Detect which cell encompasses the target text, then output its [X, Y] center coordinate. 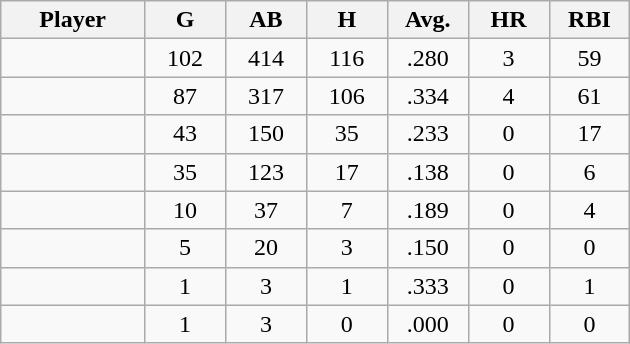
37 [266, 210]
.280 [428, 58]
AB [266, 20]
.334 [428, 96]
.333 [428, 286]
7 [346, 210]
Avg. [428, 20]
61 [590, 96]
106 [346, 96]
116 [346, 58]
.000 [428, 324]
87 [186, 96]
150 [266, 134]
20 [266, 248]
317 [266, 96]
H [346, 20]
.233 [428, 134]
.150 [428, 248]
RBI [590, 20]
G [186, 20]
10 [186, 210]
.138 [428, 172]
HR [508, 20]
102 [186, 58]
414 [266, 58]
6 [590, 172]
59 [590, 58]
123 [266, 172]
5 [186, 248]
43 [186, 134]
Player [73, 20]
.189 [428, 210]
